From the cell containing the given text, extract its center point as [x, y] coordinate. 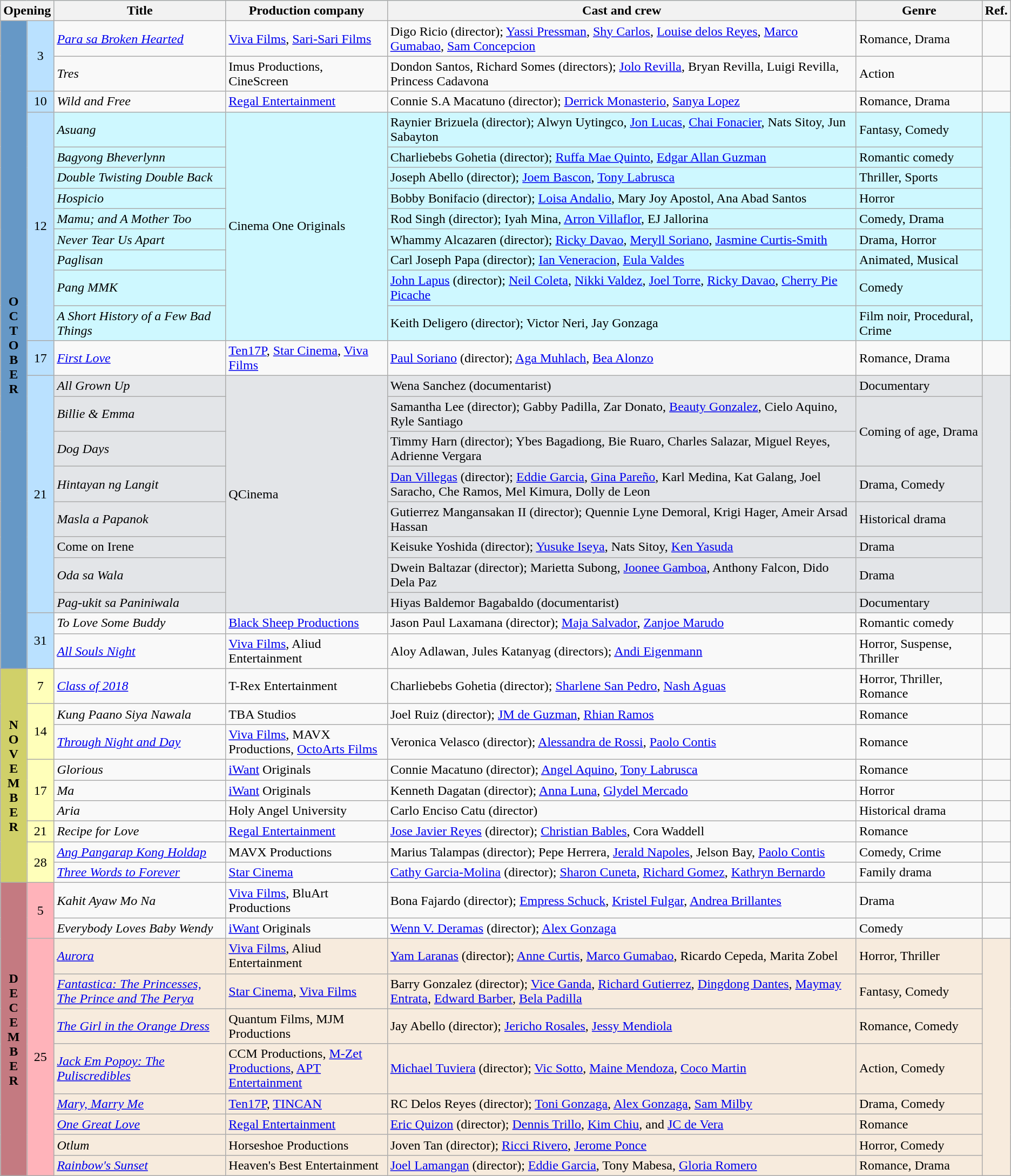
Everybody Loves Baby Wendy [140, 928]
Carlo Enciso Catu (director) [622, 811]
Joel Ruiz (director); JM de Guzman, Rhian Ramos [622, 714]
Pag-ukit sa Paniniwala [140, 603]
Never Tear Us Apart [140, 239]
Cast and crew [622, 11]
25 [41, 1057]
Thriller, Sports [919, 178]
NOVEMBER [14, 775]
Genre [919, 11]
First Love [140, 359]
CCM Productions, M-Zet Productions, APT Entertainment [307, 1069]
Horror, Thriller, Romance [919, 686]
Mary, Marry Me [140, 1104]
MAVX Productions [307, 852]
Dondon Santos, Richard Somes (directors); Jolo Revilla, Bryan Revilla, Luigi Revilla, Princess Cadavona [622, 73]
Otlum [140, 1145]
Eric Quizon (director); Dennis Trillo, Kim Chiu, and JC de Vera [622, 1124]
Carl Joseph Papa (director); Ian Veneracion, Eula Valdes [622, 260]
Kung Paano Siya Nawala [140, 714]
Black Sheep Productions [307, 623]
Michael Tuviera (director); Vic Sotto, Maine Mendoza, Coco Martin [622, 1069]
Yam Laranas (director); Anne Curtis, Marco Gumabao, Ricardo Cepeda, Marita Zobel [622, 956]
Veronica Velasco (director); Alessandra de Rossi, Paolo Contis [622, 742]
Ref. [996, 11]
Production company [307, 11]
Dog Days [140, 449]
RC Delos Reyes (director); Toni Gonzaga, Alex Gonzaga, Sam Milby [622, 1104]
Viva Films, Sari-Sari Films [307, 39]
Action, Comedy [919, 1069]
Horror, Comedy [919, 1145]
Ma [140, 790]
Gutierrez Mangansakan II (director); Quennie Lyne Demoral, Krigi Hager, Ameir Arsad Hassan [622, 519]
Jason Paul Laxamana (director); Maja Salvador, Zanjoe Marudo [622, 623]
Bona Fajardo (director); Empress Schuck, Kristel Fulgar, Andrea Brillantes [622, 901]
Raynier Brizuela (director); Alwyn Uytingco, Jon Lucas, Chai Fonacier, Nats Sitoy, Jun Sabayton [622, 130]
Drama, Horror [919, 239]
Coming of age, Drama [919, 431]
Paul Soriano (director); Aga Muhlach, Bea Alonzo [622, 359]
Connie S.A Macatuno (director); Derrick Monasterio, Sanya Lopez [622, 102]
Horseshoe Productions [307, 1145]
Title [140, 11]
Mamu; and A Mother Too [140, 219]
Quantum Films, MJM Productions [307, 1026]
To Love Some Buddy [140, 623]
Wenn V. Deramas (director); Alex Gonzaga [622, 928]
Oda sa Wala [140, 575]
Charliebebs Gohetia (director); Sharlene San Pedro, Nash Aguas [622, 686]
Cathy Garcia-Molina (director); Sharon Cuneta, Richard Gomez, Kathryn Bernardo [622, 873]
Glorious [140, 769]
28 [41, 862]
31 [41, 640]
Come on Irene [140, 547]
Digo Ricio (director); Yassi Pressman, Shy Carlos, Louise delos Reyes, Marco Gumabao, Sam Concepcion [622, 39]
3 [41, 56]
Connie Macatuno (director); Angel Aquino, Tony Labrusca [622, 769]
Timmy Harn (director); Ybes Bagadiong, Bie Ruaro, Charles Salazar, Miguel Reyes, Adrienne Vergara [622, 449]
Billie & Emma [140, 414]
Barry Gonzalez (director); Vice Ganda, Richard Gutierrez, Dingdong Dantes, Maymay Entrata, Edward Barber, Bela Padilla [622, 991]
5 [41, 910]
Joel Lamangan (director); Eddie Garcia, Tony Mabesa, Gloria Romero [622, 1165]
Tres [140, 73]
Through Night and Day [140, 742]
Action [919, 73]
Rainbow's Sunset [140, 1165]
Heaven's Best Entertainment [307, 1165]
Aurora [140, 956]
Comedy, Drama [919, 219]
Viva Films, MAVX Productions, OctoArts Films [307, 742]
TBA Studios [307, 714]
Masla a Papanok [140, 519]
Recipe for Love [140, 832]
Asuang [140, 130]
Pang MMK [140, 287]
Rod Singh (director); Iyah Mina, Arron Villaflor, EJ Jallorina [622, 219]
Class of 2018 [140, 686]
Bobby Bonifacio (director); Loisa Andalio, Mary Joy Apostol, Ana Abad Santos [622, 198]
DECEMBER [14, 1029]
Joseph Abello (director); Joem Bascon, Tony Labrusca [622, 178]
Romance, Comedy [919, 1026]
Star Cinema, Viva Films [307, 991]
Hiyas Baldemor Bagabaldo (documentarist) [622, 603]
Fantastica: The Princesses, The Prince and The Perya [140, 991]
Jack Em Popoy: The Puliscredibles [140, 1069]
All Souls Night [140, 651]
Kenneth Dagatan (director); Anna Luna, Glydel Mercado [622, 790]
John Lapus (director); Neil Coleta, Nikki Valdez, Joel Torre, Ricky Davao, Cherry Pie Picache [622, 287]
Jay Abello (director); Jericho Rosales, Jessy Mendiola [622, 1026]
Aria [140, 811]
OCTOBER [14, 344]
A Short History of a Few Bad Things [140, 323]
Paglisan [140, 260]
Wild and Free [140, 102]
Imus Productions, CineScreen [307, 73]
Three Words to Forever [140, 873]
7 [41, 686]
12 [41, 226]
Keisuke Yoshida (director); Yusuke Iseya, Nats Sitoy, Ken Yasuda [622, 547]
Ten17P, Star Cinema, Viva Films [307, 359]
Hintayan ng Langit [140, 484]
Ten17P, TINCAN [307, 1104]
Double Twisting Double Back [140, 178]
Samantha Lee (director); Gabby Padilla, Zar Donato, Beauty Gonzalez, Cielo Aquino, Ryle Santiago [622, 414]
Viva Films, BluArt Productions [307, 901]
Comedy, Crime [919, 852]
Whammy Alcazaren (director); Ricky Davao, Meryll Soriano, Jasmine Curtis-Smith [622, 239]
Family drama [919, 873]
Marius Talampas (director); Pepe Herrera, Jerald Napoles, Jelson Bay, Paolo Contis [622, 852]
Horror, Suspense, Thriller [919, 651]
Opening [27, 11]
Wena Sanchez (documentarist) [622, 386]
Ang Pangarap Kong Holdap [140, 852]
QCinema [307, 495]
Hospicio [140, 198]
The Girl in the Orange Dress [140, 1026]
Keith Deligero (director); Victor Neri, Jay Gonzaga [622, 323]
T-Rex Entertainment [307, 686]
Cinema One Originals [307, 226]
Bagyong Bheverlynn [140, 157]
Star Cinema [307, 873]
Horror, Thriller [919, 956]
Film noir, Procedural, Crime [919, 323]
All Grown Up [140, 386]
Para sa Broken Hearted [140, 39]
One Great Love [140, 1124]
Joven Tan (director); Ricci Rivero, Jerome Ponce [622, 1145]
14 [41, 731]
Dan Villegas (director); Eddie Garcia, Gina Pareño, Karl Medina, Kat Galang, Joel Saracho, Che Ramos, Mel Kimura, Dolly de Leon [622, 484]
Dwein Baltazar (director); Marietta Subong, Joonee Gamboa, Anthony Falcon, Dido Dela Paz [622, 575]
Holy Angel University [307, 811]
Aloy Adlawan, Jules Katanyag (directors); Andi Eigenmann [622, 651]
Animated, Musical [919, 260]
Jose Javier Reyes (director); Christian Bables, Cora Waddell [622, 832]
Charliebebs Gohetia (director); Ruffa Mae Quinto, Edgar Allan Guzman [622, 157]
Kahit Ayaw Mo Na [140, 901]
10 [41, 102]
